Extract the [x, y] coordinate from the center of the cell holding the provided text.  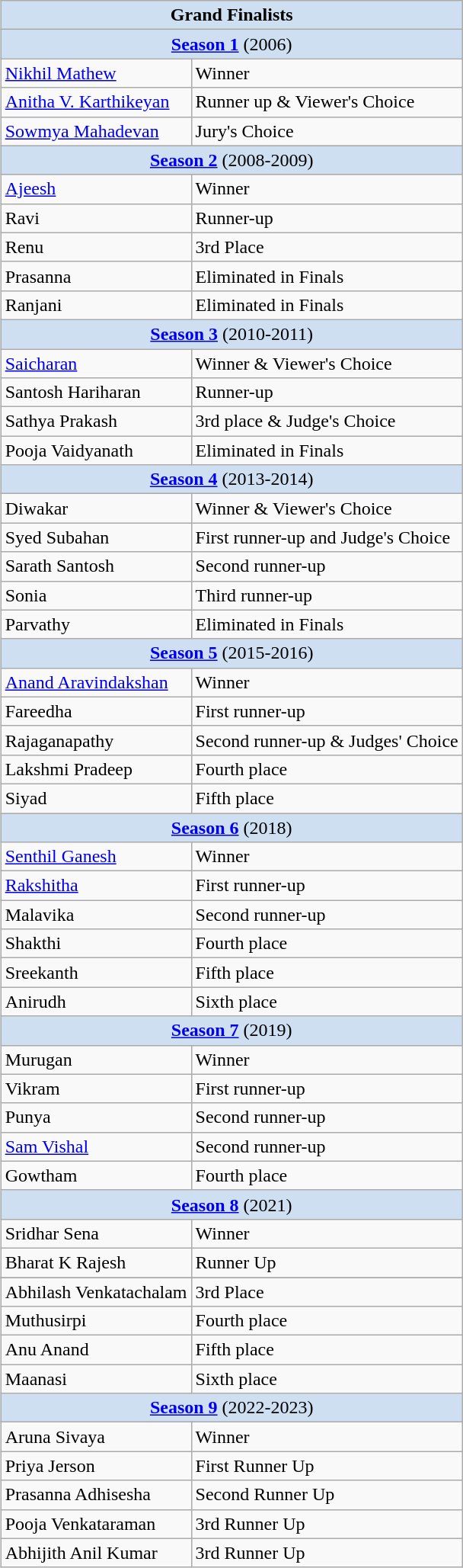
Season 7 (2019) [231, 1031]
Punya [96, 1117]
Prasanna [96, 276]
Saicharan [96, 364]
Vikram [96, 1089]
Season 6 (2018) [231, 827]
Diwakar [96, 508]
Grand Finalists [231, 15]
Siyad [96, 798]
Gowtham [96, 1175]
Sarath Santosh [96, 566]
Abhijith Anil Kumar [96, 1553]
Runner Up [327, 1262]
Malavika [96, 915]
Anand Aravindakshan [96, 682]
Bharat K Rajesh [96, 1262]
Third runner-up [327, 595]
Sonia [96, 595]
Sridhar Sena [96, 1233]
Second Runner Up [327, 1495]
First Runner Up [327, 1466]
Syed Subahan [96, 537]
Sowmya Mahadevan [96, 131]
Senthil Ganesh [96, 857]
Season 1 (2006) [231, 44]
Sathya Prakash [96, 422]
Season 8 (2021) [231, 1204]
Runner up & Viewer's Choice [327, 102]
Season 9 (2022-2023) [231, 1408]
3rd place & Judge's Choice [327, 422]
Ravi [96, 218]
Fareedha [96, 711]
Rajaganapathy [96, 740]
Ajeesh [96, 189]
Anirudh [96, 1002]
Shakthi [96, 944]
Pooja Venkataraman [96, 1524]
Lakshmi Pradeep [96, 769]
Season 3 (2010-2011) [231, 334]
Abhilash Venkatachalam [96, 1292]
Maanasi [96, 1379]
Second runner-up & Judges' Choice [327, 740]
Aruna Sivaya [96, 1437]
Santosh Hariharan [96, 393]
Ranjani [96, 305]
Sreekanth [96, 973]
Parvathy [96, 624]
Muthusirpi [96, 1321]
Anu Anand [96, 1350]
Prasanna Adhisesha [96, 1495]
Rakshitha [96, 886]
Jury's Choice [327, 131]
Season 2 (2008-2009) [231, 160]
Priya Jerson [96, 1466]
Pooja Vaidyanath [96, 451]
Renu [96, 247]
Nikhil Mathew [96, 73]
Season 5 (2015-2016) [231, 653]
Anitha V. Karthikeyan [96, 102]
First runner-up and Judge's Choice [327, 537]
Season 4 (2013-2014) [231, 479]
Murugan [96, 1060]
Sam Vishal [96, 1146]
